Capture the cell that displays the provided text and extract its (x, y) central coordinate. 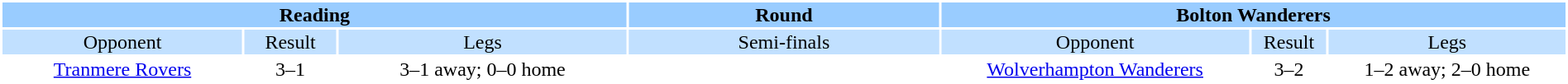
3–1 away; 0–0 home (483, 69)
3–2 (1288, 69)
Round (784, 15)
1–2 away; 2–0 home (1447, 69)
Semi-finals (784, 42)
Wolverhampton Wanderers (1095, 69)
3–1 (290, 69)
Reading (314, 15)
Tranmere Rovers (122, 69)
Bolton Wanderers (1254, 15)
